Find where the given text appears and provide that cell's center as [X, Y] coordinate. 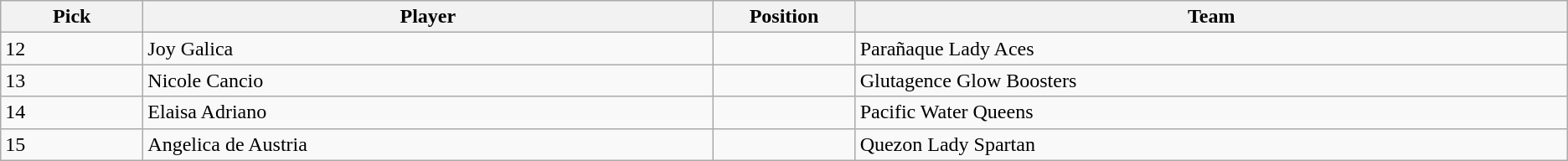
Joy Galica [428, 49]
13 [72, 80]
12 [72, 49]
Angelica de Austria [428, 144]
Position [784, 17]
Glutagence Glow Boosters [1211, 80]
Pacific Water Queens [1211, 112]
Player [428, 17]
15 [72, 144]
Quezon Lady Spartan [1211, 144]
Nicole Cancio [428, 80]
Elaisa Adriano [428, 112]
Team [1211, 17]
Parañaque Lady Aces [1211, 49]
Pick [72, 17]
14 [72, 112]
